Search for the cell housing the specified text and yield its (X, Y) center coordinate. 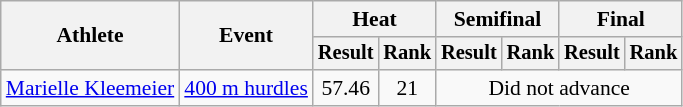
Semifinal (498, 19)
21 (407, 88)
Event (246, 36)
Marielle Kleemeier (90, 88)
Heat (374, 19)
Did not advance (559, 88)
400 m hurdles (246, 88)
Final (620, 19)
Athlete (90, 36)
57.46 (346, 88)
